Search for the cell housing the specified text and yield its (x, y) center coordinate. 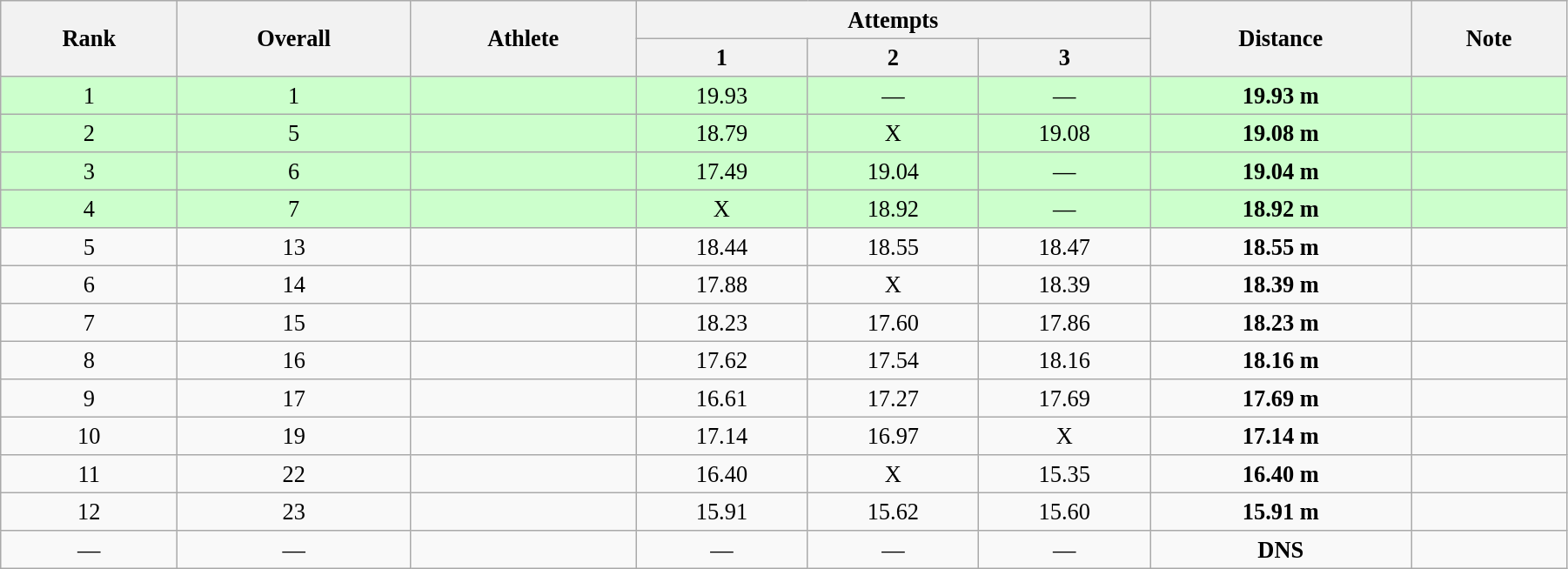
17.27 (893, 398)
15.91 m (1281, 512)
18.79 (722, 133)
18.39 (1065, 284)
19.04 (893, 171)
17.49 (722, 171)
16.40 (722, 474)
4 (89, 209)
16 (294, 360)
18.55 (893, 247)
17.69 (1065, 398)
17.86 (1065, 323)
19.08 m (1281, 133)
15.62 (893, 512)
18.23 (722, 323)
23 (294, 512)
12 (89, 512)
18.16 (1065, 360)
19.93 (722, 95)
17.14 (722, 436)
11 (89, 474)
18.44 (722, 247)
19.08 (1065, 133)
17 (294, 398)
17.54 (893, 360)
9 (89, 398)
18.92 (893, 209)
22 (294, 474)
DNS (1281, 550)
15 (294, 323)
17.14 m (1281, 436)
Athlete (522, 38)
15.60 (1065, 512)
17.69 m (1281, 398)
18.55 m (1281, 247)
Overall (294, 38)
Note (1490, 38)
19 (294, 436)
19.04 m (1281, 171)
10 (89, 436)
17.62 (722, 360)
16.61 (722, 398)
16.40 m (1281, 474)
8 (89, 360)
17.88 (722, 284)
Attempts (893, 19)
19.93 m (1281, 95)
15.35 (1065, 474)
18.16 m (1281, 360)
18.92 m (1281, 209)
18.47 (1065, 247)
13 (294, 247)
17.60 (893, 323)
18.39 m (1281, 284)
16.97 (893, 436)
18.23 m (1281, 323)
15.91 (722, 512)
14 (294, 284)
Rank (89, 38)
Distance (1281, 38)
